Search for the cell housing the specified text and yield its [x, y] center coordinate. 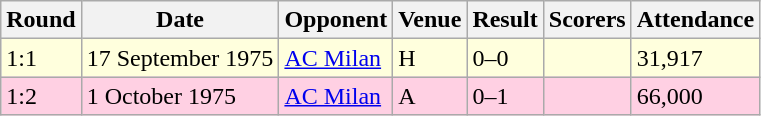
1:2 [41, 96]
1 October 1975 [180, 96]
A [430, 96]
Round [41, 20]
H [430, 58]
1:1 [41, 58]
Result [505, 20]
Attendance [695, 20]
Scorers [587, 20]
Opponent [336, 20]
Venue [430, 20]
0–0 [505, 58]
Date [180, 20]
31,917 [695, 58]
17 September 1975 [180, 58]
66,000 [695, 96]
0–1 [505, 96]
